For the text-containing cell, return its midpoint in [x, y] coordinate format. 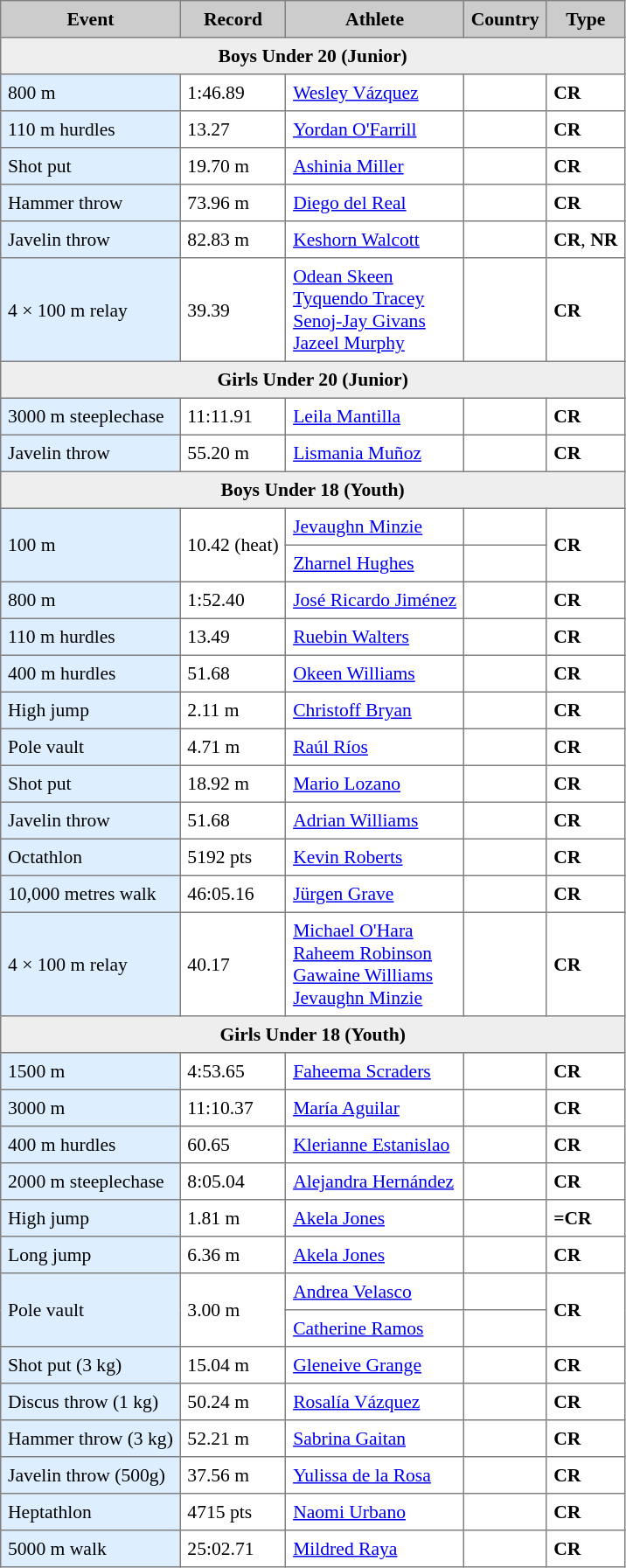
Klerianne Estanislao [375, 1145]
52.21 m [233, 1439]
Ruebin Walters [375, 637]
Rosalía Vázquez [375, 1402]
Girls Under 20 (Junior) [313, 380]
Christoff Bryan [375, 710]
82.83 m [233, 240]
6.36 m [233, 1255]
Girls Under 18 (Youth) [313, 1035]
Shot put (3 kg) [91, 1365]
15.04 m [233, 1365]
39.39 [233, 310]
Leila Mantilla [375, 416]
José Ricardo Jiménez [375, 600]
1500 m [91, 1071]
Sabrina Gaitan [375, 1439]
María Aguilar [375, 1108]
Jevaughn Minzie [375, 526]
Adrian Williams [375, 820]
Event [91, 19]
10,000 metres walk [91, 894]
Discus throw (1 kg) [91, 1402]
18.92 m [233, 784]
46:05.16 [233, 894]
4:53.65 [233, 1071]
=CR [586, 1218]
Mildred Raya [375, 1549]
Lismania Muñoz [375, 453]
Boys Under 18 (Youth) [313, 490]
Long jump [91, 1255]
Alejandra Hernández [375, 1181]
11:10.37 [233, 1108]
3.00 m [233, 1310]
Odean SkeenTyquendo TraceySenoj-Jay GivansJazeel Murphy [375, 310]
Diego del Real [375, 203]
3000 m [91, 1108]
Mario Lozano [375, 784]
Kevin Roberts [375, 857]
Gleneive Grange [375, 1365]
Wesley Vázquez [375, 93]
5000 m walk [91, 1549]
5192 pts [233, 857]
19.70 m [233, 166]
1:46.89 [233, 93]
Hammer throw (3 kg) [91, 1439]
Yordan O'Farrill [375, 129]
73.96 m [233, 203]
55.20 m [233, 453]
40.17 [233, 964]
25:02.71 [233, 1549]
Okeen Williams [375, 673]
Michael O'HaraRaheem RobinsonGawaine WilliamsJevaughn Minzie [375, 964]
4715 pts [233, 1512]
Type [586, 19]
8:05.04 [233, 1181]
Ashinia Miller [375, 166]
3000 m steeplechase [91, 416]
Athlete [375, 19]
4.71 m [233, 747]
Naomi Urbano [375, 1512]
Andrea Velasco [375, 1292]
Zharnel Hughes [375, 563]
11:11.91 [233, 416]
Faheema Scraders [375, 1071]
Keshorn Walcott [375, 240]
10.42 (heat) [233, 545]
Javelin throw (500g) [91, 1475]
Country [504, 19]
100 m [91, 545]
Octathlon [91, 857]
2.11 m [233, 710]
Heptathlon [91, 1512]
Jürgen Grave [375, 894]
Boys Under 20 (Junior) [313, 56]
1.81 m [233, 1218]
50.24 m [233, 1402]
13.49 [233, 637]
CR, NR [586, 240]
1:52.40 [233, 600]
Yulissa de la Rosa [375, 1475]
13.27 [233, 129]
2000 m steeplechase [91, 1181]
37.56 m [233, 1475]
Raúl Ríos [375, 747]
60.65 [233, 1145]
Catherine Ramos [375, 1328]
Record [233, 19]
Hammer throw [91, 203]
